Search for the cell housing the specified text and yield its [x, y] center coordinate. 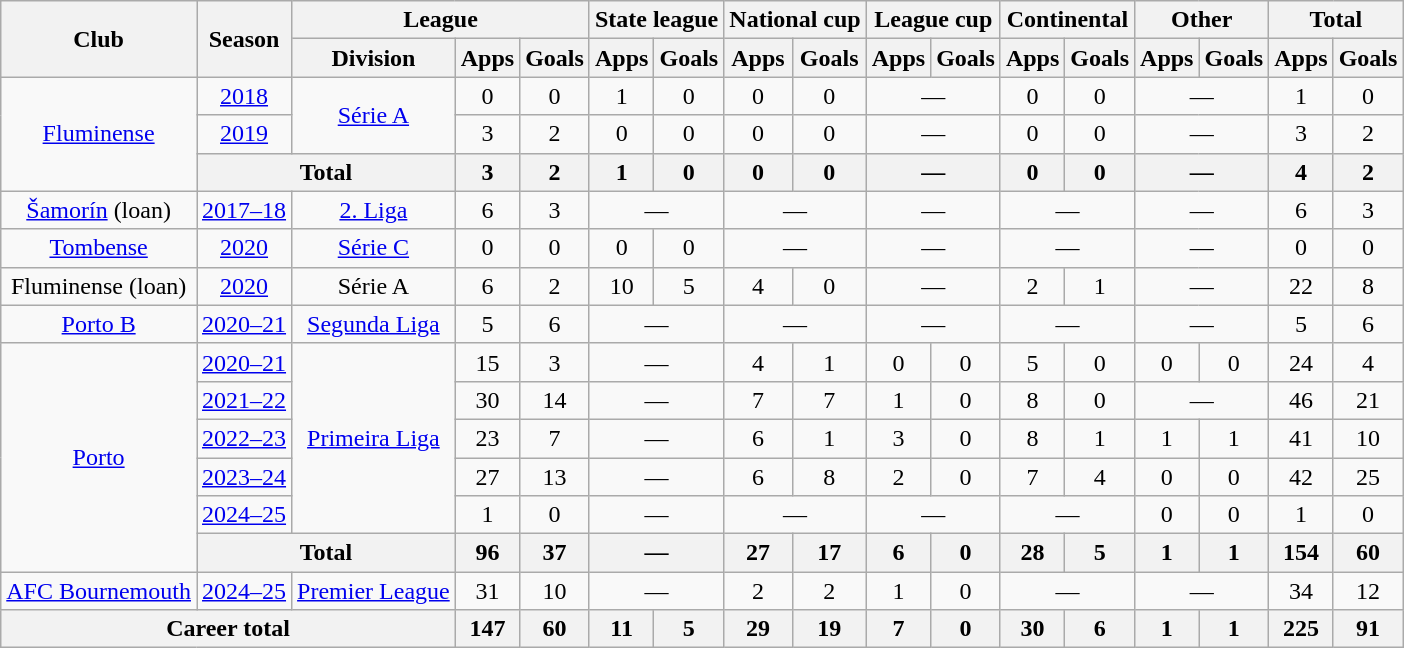
2021–22 [244, 400]
21 [1368, 400]
29 [758, 629]
AFC Bournemouth [99, 591]
42 [1301, 477]
National cup [795, 20]
46 [1301, 400]
2023–24 [244, 477]
Segunda Liga [374, 324]
11 [621, 629]
91 [1368, 629]
Season [244, 39]
19 [829, 629]
Tombense [99, 248]
37 [555, 553]
2017–18 [244, 210]
Fluminense (loan) [99, 286]
Other [1202, 20]
2019 [244, 134]
Šamorín (loan) [99, 210]
96 [487, 553]
Division [374, 58]
14 [555, 400]
34 [1301, 591]
Porto [99, 457]
225 [1301, 629]
2. Liga [374, 210]
22 [1301, 286]
Porto B [99, 324]
24 [1301, 362]
2022–23 [244, 438]
154 [1301, 553]
147 [487, 629]
13 [555, 477]
41 [1301, 438]
15 [487, 362]
Continental [1067, 20]
25 [1368, 477]
League [441, 20]
31 [487, 591]
Série C [374, 248]
League cup [933, 20]
Premier League [374, 591]
17 [829, 553]
12 [1368, 591]
Club [99, 39]
Fluminense [99, 134]
2018 [244, 96]
23 [487, 438]
Career total [228, 629]
28 [1032, 553]
Primeira Liga [374, 438]
State league [656, 20]
